Locate the cell with the specified text and output its (x, y) center coordinate. 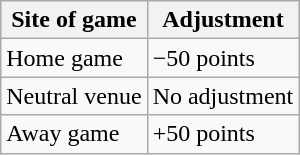
+50 points (223, 134)
Home game (74, 58)
Adjustment (223, 20)
No adjustment (223, 96)
Neutral venue (74, 96)
−50 points (223, 58)
Away game (74, 134)
Site of game (74, 20)
